Identify which cell holds the provided text, then report its (X, Y) central coordinate. 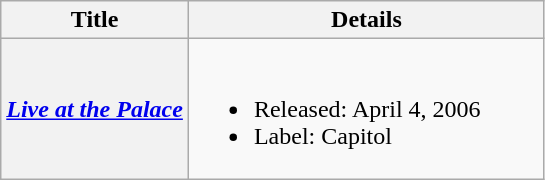
Title (95, 20)
Live at the Palace (95, 109)
Details (366, 20)
Released: April 4, 2006Label: Capitol (366, 109)
